Return (X, Y) of the center of cell containing provided text 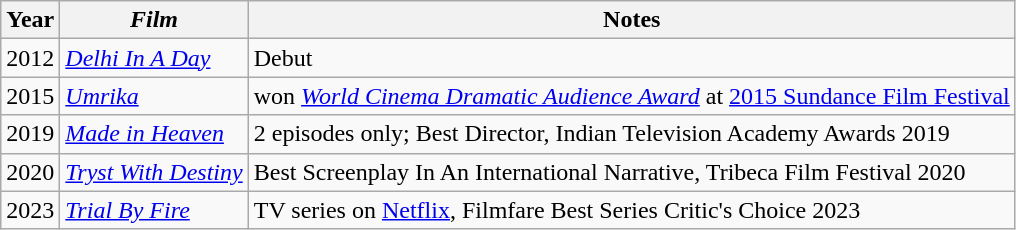
Year (30, 20)
Delhi In A Day (154, 58)
Best Screenplay In An International Narrative, Tribeca Film Festival 2020 (632, 172)
TV series on Netflix, Filmfare Best Series Critic's Choice 2023 (632, 210)
2020 (30, 172)
2015 (30, 96)
Umrika (154, 96)
Notes (632, 20)
2 episodes only; Best Director, Indian Television Academy Awards 2019 (632, 134)
Made in Heaven (154, 134)
2012 (30, 58)
2023 (30, 210)
Debut (632, 58)
won World Cinema Dramatic Audience Award at 2015 Sundance Film Festival (632, 96)
Tryst With Destiny (154, 172)
Trial By Fire (154, 210)
2019 (30, 134)
Film (154, 20)
